Scan for the cell matching the given text and deliver its (x, y) coordinate at center. 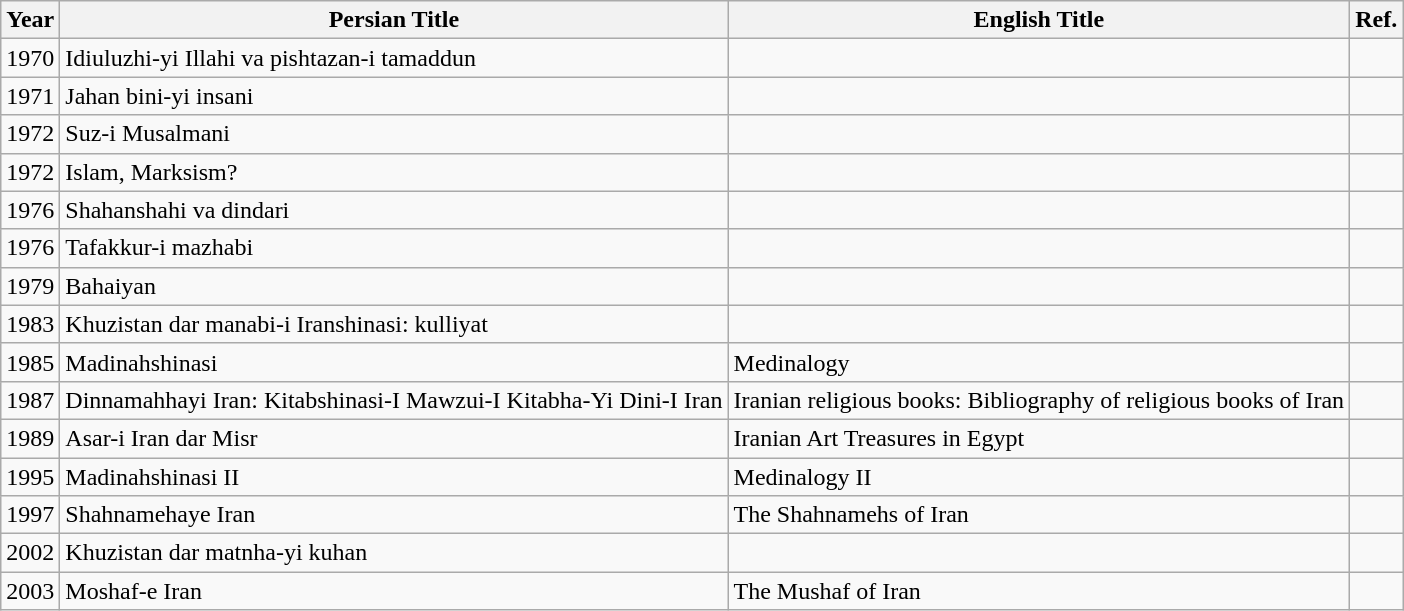
Moshaf-e Iran (394, 591)
The Mushaf of Iran (1039, 591)
1983 (30, 324)
Suz-i Musalmani (394, 134)
Shahnamehaye Iran (394, 515)
Islam, Marksism? (394, 172)
Dinnamahhayi Iran: Kitabshinasi-I Mawzui-I Kitabha-Yi Dini-I Iran (394, 400)
1995 (30, 477)
Medinalogy (1039, 362)
Idiuluzhi-yi Illahi va pishtazan-i tamaddun (394, 58)
Iranian Art Treasures in Egypt (1039, 438)
1979 (30, 286)
1987 (30, 400)
Iranian religious books: Bibliography of religious books of Iran (1039, 400)
2003 (30, 591)
English Title (1039, 20)
1971 (30, 96)
Madinahshinasi (394, 362)
1989 (30, 438)
Shahanshahi va dindari (394, 210)
Asar-i Iran dar Misr (394, 438)
Year (30, 20)
Jahan bini-yi insani (394, 96)
2002 (30, 553)
Tafakkur-i mazhabi (394, 248)
The Shahnamehs of Iran (1039, 515)
Madinahshinasi II (394, 477)
1997 (30, 515)
Khuzistan dar manabi-i Iranshinasi: kulliyat (394, 324)
1985 (30, 362)
Medinalogy II (1039, 477)
1970 (30, 58)
Bahaiyan (394, 286)
Khuzistan dar matnha-yi kuhan (394, 553)
Ref. (1376, 20)
Persian Title (394, 20)
